Return the (x, y) coordinate for the center point of the cell that contains the specified text.  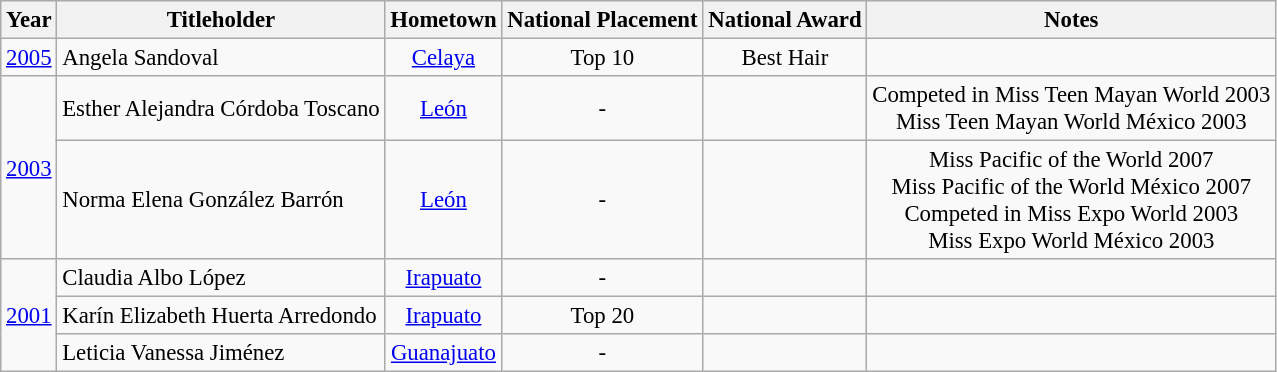
Karín Elizabeth Huerta Arredondo (221, 316)
Guanajuato (444, 353)
National Placement (602, 20)
Norma Elena González Barrón (221, 200)
Top 20 (602, 316)
Miss Pacific of the World 2007Miss Pacific of the World México 2007Competed in Miss Expo World 2003Miss Expo World México 2003 (1072, 200)
Titleholder (221, 20)
Angela Sandoval (221, 58)
Esther Alejandra Córdoba Toscano (221, 108)
Leticia Vanessa Jiménez (221, 353)
2005 (29, 58)
Best Hair (785, 58)
Notes (1072, 20)
2001 (29, 316)
National Award (785, 20)
2003 (29, 168)
Competed in Miss Teen Mayan World 2003Miss Teen Mayan World México 2003 (1072, 108)
Top 10 (602, 58)
Year (29, 20)
Claudia Albo López (221, 278)
Hometown (444, 20)
Celaya (444, 58)
